Output the (X, Y) coordinate of the center of the cell containing the given text.  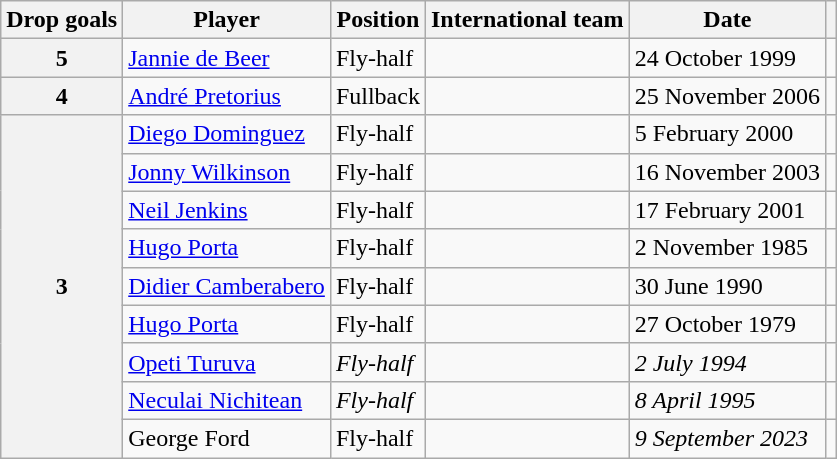
Didier Camberabero (227, 286)
Fullback (378, 96)
27 October 1979 (727, 324)
2 November 1985 (727, 248)
24 October 1999 (727, 58)
25 November 2006 (727, 96)
Jannie de Beer (227, 58)
9 September 2023 (727, 438)
Date (727, 20)
Neil Jenkins (227, 210)
Neculai Nichitean (227, 400)
George Ford (227, 438)
30 June 1990 (727, 286)
Player (227, 20)
Opeti Turuva (227, 362)
Jonny Wilkinson (227, 172)
International team (527, 20)
Drop goals (62, 20)
Diego Dominguez (227, 134)
André Pretorius (227, 96)
5 February 2000 (727, 134)
17 February 2001 (727, 210)
5 (62, 58)
4 (62, 96)
Position (378, 20)
8 April 1995 (727, 400)
16 November 2003 (727, 172)
2 July 1994 (727, 362)
3 (62, 286)
